Scan for the cell matching the given text and deliver its (X, Y) coordinate at center. 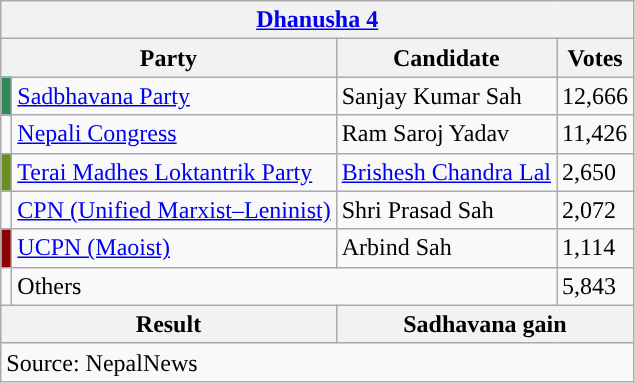
Nepali Congress (174, 134)
UCPN (Maoist) (174, 248)
Candidate (446, 58)
1,114 (596, 248)
Source: NepalNews (318, 362)
2,072 (596, 210)
Ram Saroj Yadav (446, 134)
Sanjay Kumar Sah (446, 96)
2,650 (596, 172)
Party (168, 58)
Brishesh Chandra Lal (446, 172)
Others (284, 286)
Dhanusha 4 (318, 20)
CPN (Unified Marxist–Leninist) (174, 210)
Terai Madhes Loktantrik Party (174, 172)
Result (168, 324)
Sadhavana gain (484, 324)
Sadbhavana Party (174, 96)
12,666 (596, 96)
Votes (596, 58)
11,426 (596, 134)
Shri Prasad Sah (446, 210)
5,843 (596, 286)
Arbind Sah (446, 248)
